Output the [X, Y] coordinate of the center of the cell containing the given text.  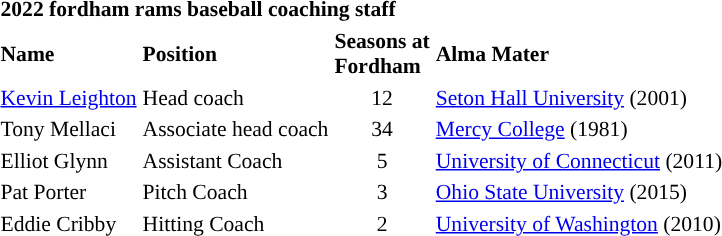
Seasons atFordham [382, 53]
Assistant Coach [236, 160]
Head coach [236, 98]
Associate head coach [236, 129]
Pitch Coach [236, 192]
12 [382, 98]
34 [382, 129]
5 [382, 160]
Position [236, 53]
3 [382, 192]
